Determine the [X, Y] coordinate at the center of the cell enclosing the given text.  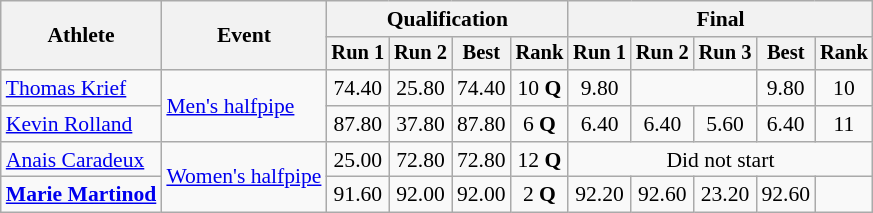
Kevin Rolland [82, 124]
11 [844, 124]
Final [720, 19]
Men's halfpipe [244, 106]
Event [244, 36]
Thomas Krief [82, 88]
2 Q [540, 195]
6 Q [540, 124]
91.60 [358, 195]
Qualification [447, 19]
25.80 [420, 88]
Anais Caradeux [82, 160]
37.80 [420, 124]
92.20 [600, 195]
Run 3 [726, 54]
Athlete [82, 36]
Marie Martinod [82, 195]
Women's halfpipe [244, 178]
10 Q [540, 88]
23.20 [726, 195]
10 [844, 88]
12 Q [540, 160]
5.60 [726, 124]
25.00 [358, 160]
Did not start [720, 160]
